Capture the cell that displays the provided text and extract its [X, Y] central coordinate. 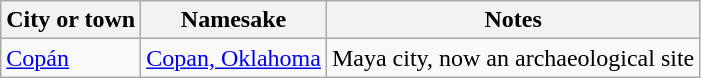
Notes [512, 20]
Namesake [234, 20]
City or town [71, 20]
Maya city, now an archaeological site [512, 58]
Copan, Oklahoma [234, 58]
Copán [71, 58]
